Determine the (x, y) coordinate at the center of the cell enclosing the given text.  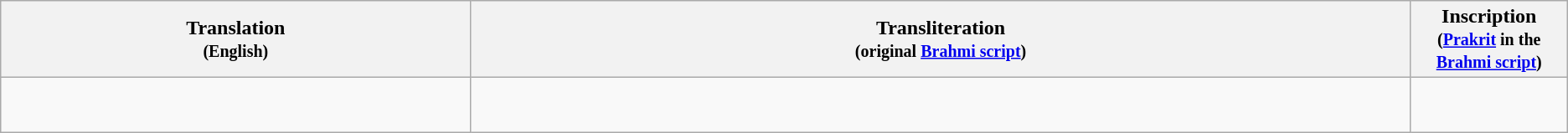
Inscription(Prakrit in the Brahmi script) (1489, 39)
Translation(English) (236, 39)
Transliteration(original Brahmi script) (941, 39)
